Capture the cell that displays the provided text and extract its (X, Y) central coordinate. 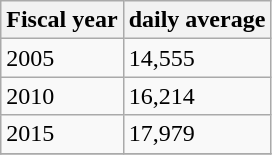
Fiscal year (62, 20)
daily average (197, 20)
2005 (62, 58)
16,214 (197, 96)
2015 (62, 134)
2010 (62, 96)
14,555 (197, 58)
17,979 (197, 134)
